Return the [X, Y] coordinate for the center point of the cell that contains the specified text.  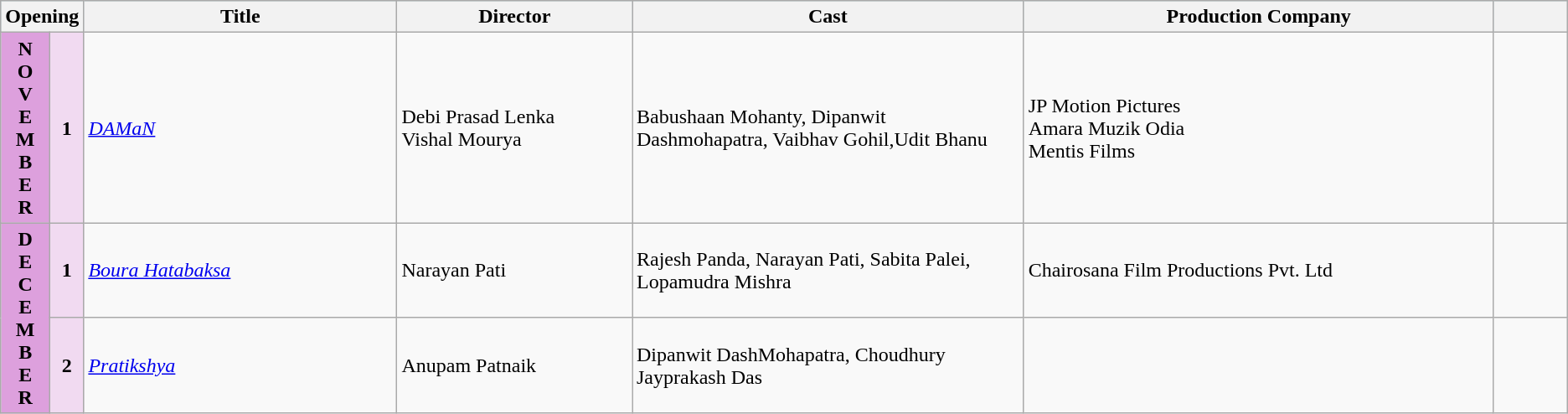
Debi Prasad LenkaVishal Mourya [514, 127]
Opening [42, 17]
Narayan Pati [514, 271]
Dipanwit DashMohapatra, Choudhury Jayprakash Das [828, 365]
Rajesh Panda, Narayan Pati, Sabita Palei, Lopamudra Mishra [828, 271]
Babushaan Mohanty, Dipanwit Dashmohapatra, Vaibhav Gohil,Udit Bhanu [828, 127]
Director [514, 17]
2 [67, 365]
NOVEMBER [25, 127]
Chairosana Film Productions Pvt. Ltd [1258, 271]
Pratikshya [240, 365]
DECEMBER [25, 318]
Anupam Patnaik [514, 365]
Boura Hatabaksa [240, 271]
Production Company [1258, 17]
Title [240, 17]
JP Motion PicturesAmara Muzik OdiaMentis Films [1258, 127]
DAMaN [240, 127]
Cast [828, 17]
